Extract the [x, y] coordinate from the center of the cell holding the provided text.  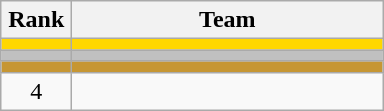
Rank [36, 20]
4 [36, 91]
Team [228, 20]
